Find where the given text appears and provide that cell's center as [x, y] coordinate. 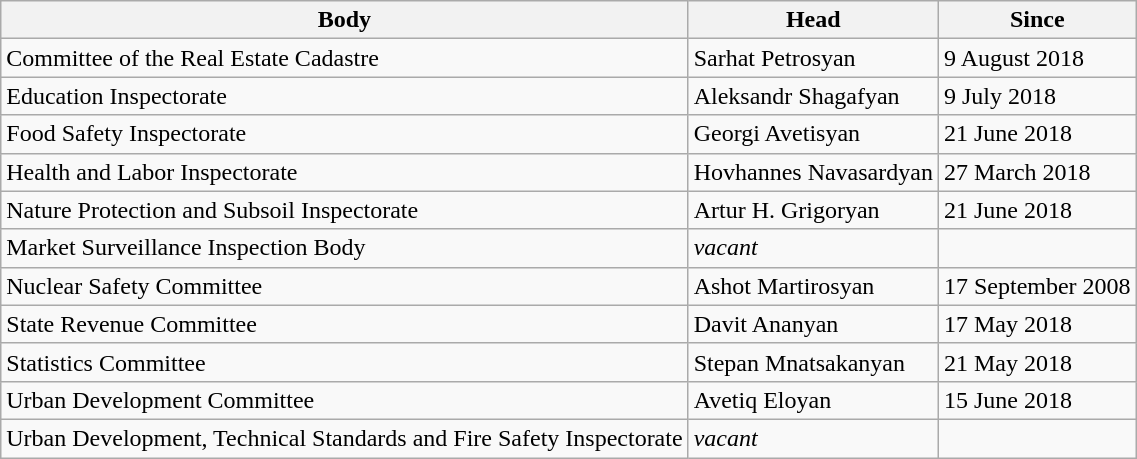
Sarhat Petrosyan [813, 58]
Statistics Committee [344, 362]
17 September 2008 [1037, 286]
Hovhannes Navasardyan [813, 172]
9 July 2018 [1037, 96]
Committee of the Real Estate Cadastre [344, 58]
Nuclear Safety Committee [344, 286]
Urban Development Committee [344, 400]
Aleksandr Shagafyan [813, 96]
17 May 2018 [1037, 324]
Since [1037, 20]
Education Inspectorate [344, 96]
Body [344, 20]
Nature Protection and Subsoil Inspectorate [344, 210]
27 March 2018 [1037, 172]
Georgi Avetisyan [813, 134]
Stepan Mnatsakanyan [813, 362]
Market Surveillance Inspection Body [344, 248]
Davit Ananyan [813, 324]
Avetiq Eloyan [813, 400]
Urban Development, Technical Standards and Fire Safety Inspectorate [344, 438]
Ashot Martirosyan [813, 286]
Head [813, 20]
Artur H. Grigoryan [813, 210]
9 August 2018 [1037, 58]
Health and Labor Inspectorate [344, 172]
15 June 2018 [1037, 400]
Food Safety Inspectorate [344, 134]
21 May 2018 [1037, 362]
State Revenue Committee [344, 324]
